Pinpoint the cell where the given text exists, returning its [x, y] midpoint coordinate. 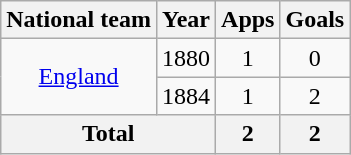
National team [79, 20]
Year [186, 20]
0 [315, 58]
1884 [186, 96]
Total [108, 134]
Goals [315, 20]
England [79, 77]
1880 [186, 58]
Apps [248, 20]
